For the text-containing cell, return its midpoint in [X, Y] coordinate format. 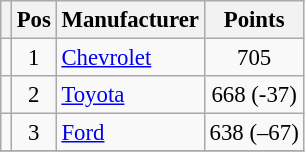
Ford [130, 133]
Pos [34, 20]
Manufacturer [130, 20]
Toyota [130, 95]
Chevrolet [130, 58]
3 [34, 133]
2 [34, 95]
705 [254, 58]
638 (–67) [254, 133]
Points [254, 20]
1 [34, 58]
668 (-37) [254, 95]
